Extract the (x, y) coordinate from the center of the cell holding the provided text.  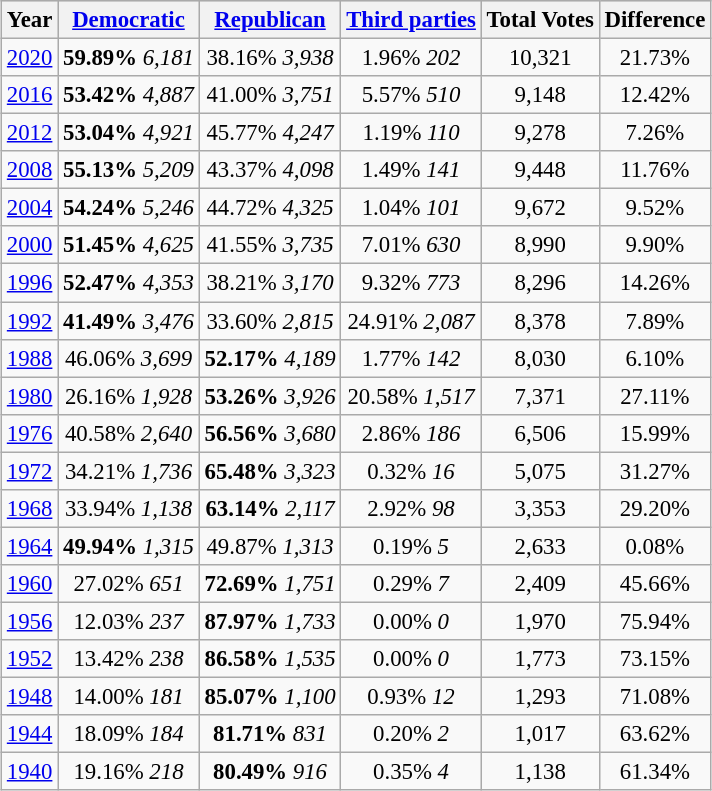
54.24% 5,246 (129, 208)
1940 (30, 772)
53.26% 3,926 (270, 396)
9,448 (540, 170)
63.62% (654, 734)
Democratic (129, 20)
0.08% (654, 546)
1972 (30, 471)
1.19% 110 (411, 133)
87.97% 1,733 (270, 621)
0.93% 12 (411, 697)
55.13% 5,209 (129, 170)
65.48% 3,323 (270, 471)
8,296 (540, 283)
1.04% 101 (411, 208)
24.91% 2,087 (411, 321)
5.57% 510 (411, 95)
12.42% (654, 95)
41.49% 3,476 (129, 321)
29.20% (654, 509)
0.32% 16 (411, 471)
41.55% 3,735 (270, 245)
51.45% 4,625 (129, 245)
21.73% (654, 58)
2.92% 98 (411, 509)
73.15% (654, 659)
85.07% 1,100 (270, 697)
14.26% (654, 283)
Third parties (411, 20)
1.96% 202 (411, 58)
2008 (30, 170)
2.86% 186 (411, 433)
1944 (30, 734)
1992 (30, 321)
49.87% 1,313 (270, 546)
1980 (30, 396)
75.94% (654, 621)
Total Votes (540, 20)
Year (30, 20)
45.66% (654, 584)
18.09% 184 (129, 734)
72.69% 1,751 (270, 584)
1,138 (540, 772)
19.16% 218 (129, 772)
53.42% 4,887 (129, 95)
Republican (270, 20)
Difference (654, 20)
8,378 (540, 321)
52.17% 4,189 (270, 358)
0.20% 2 (411, 734)
9.52% (654, 208)
45.77% 4,247 (270, 133)
2020 (30, 58)
7.01% 630 (411, 245)
7.89% (654, 321)
13.42% 238 (129, 659)
41.00% 3,751 (270, 95)
5,075 (540, 471)
9.32% 773 (411, 283)
9,672 (540, 208)
38.21% 3,170 (270, 283)
61.34% (654, 772)
1960 (30, 584)
8,990 (540, 245)
10,321 (540, 58)
53.04% 4,921 (129, 133)
20.58% 1,517 (411, 396)
2,409 (540, 584)
1956 (30, 621)
27.11% (654, 396)
52.47% 4,353 (129, 283)
14.00% 181 (129, 697)
43.37% 4,098 (270, 170)
0.35% 4 (411, 772)
49.94% 1,315 (129, 546)
63.14% 2,117 (270, 509)
31.27% (654, 471)
44.72% 4,325 (270, 208)
1,017 (540, 734)
0.29% 7 (411, 584)
56.56% 3,680 (270, 433)
12.03% 237 (129, 621)
1968 (30, 509)
27.02% 651 (129, 584)
9,278 (540, 133)
33.60% 2,815 (270, 321)
2000 (30, 245)
1988 (30, 358)
1952 (30, 659)
1976 (30, 433)
6.10% (654, 358)
0.19% 5 (411, 546)
7.26% (654, 133)
1.77% 142 (411, 358)
1,773 (540, 659)
59.89% 6,181 (129, 58)
1.49% 141 (411, 170)
2004 (30, 208)
9.90% (654, 245)
2012 (30, 133)
34.21% 1,736 (129, 471)
1,293 (540, 697)
46.06% 3,699 (129, 358)
9,148 (540, 95)
7,371 (540, 396)
26.16% 1,928 (129, 396)
3,353 (540, 509)
6,506 (540, 433)
1964 (30, 546)
40.58% 2,640 (129, 433)
1,970 (540, 621)
80.49% 916 (270, 772)
2016 (30, 95)
8,030 (540, 358)
71.08% (654, 697)
81.71% 831 (270, 734)
15.99% (654, 433)
1948 (30, 697)
2,633 (540, 546)
86.58% 1,535 (270, 659)
1996 (30, 283)
11.76% (654, 170)
33.94% 1,138 (129, 509)
38.16% 3,938 (270, 58)
